Pinpoint the cell where the given text exists, returning its [X, Y] midpoint coordinate. 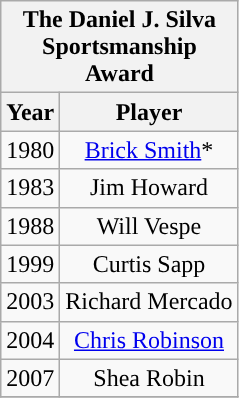
The Daniel J. Silva Sportsmanship Award [120, 47]
Chris Robinson [149, 340]
Player [149, 112]
2007 [30, 378]
Year [30, 112]
Curtis Sapp [149, 264]
Will Vespe [149, 226]
2003 [30, 302]
Brick Smith* [149, 150]
Jim Howard [149, 188]
Shea Robin [149, 378]
Richard Mercado [149, 302]
1988 [30, 226]
1983 [30, 188]
1999 [30, 264]
2004 [30, 340]
1980 [30, 150]
